Pinpoint the cell where the given text exists, returning its [X, Y] midpoint coordinate. 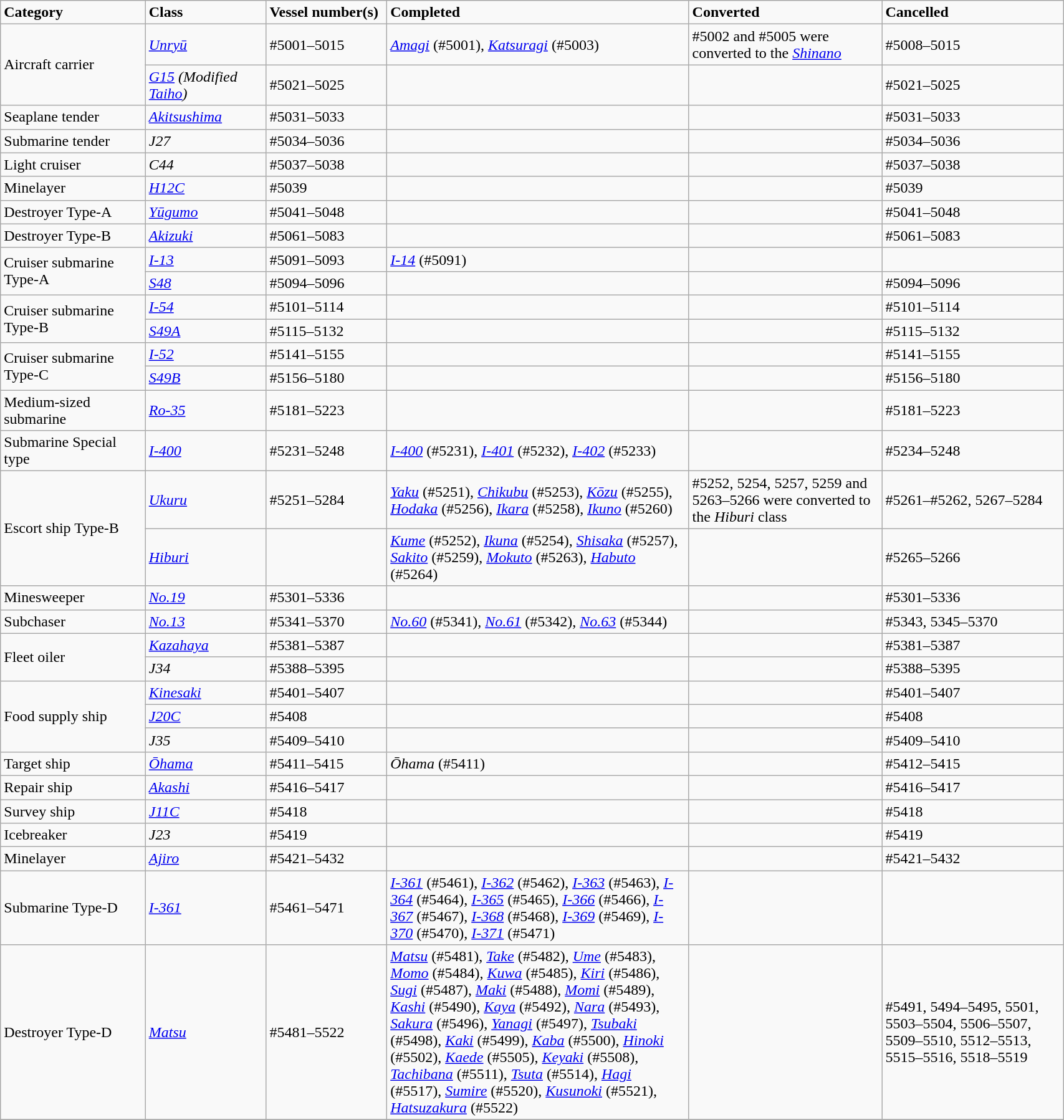
Akizuki [206, 236]
#5252, 5254, 5257, 5259 and 5263–5266 were converted to the Hiburi class [785, 500]
C44 [206, 165]
I-400 [206, 451]
#5234–5248 [972, 451]
I-400 (#5231), I-401 (#5232), I-402 (#5233) [538, 451]
Hiburi [206, 557]
J34 [206, 669]
No.60 (#5341), No.61 (#5342), No.63 (#5344) [538, 621]
#5481–5522 [327, 1032]
#5091–5093 [327, 259]
Amagi (#5001), Katsuragi (#5003) [538, 45]
H12C [206, 188]
J20C [206, 716]
Vessel number(s) [327, 12]
I-54 [206, 307]
J23 [206, 835]
Destroyer Type-D [73, 1032]
S49A [206, 331]
Yūgumo [206, 212]
Survey ship [73, 811]
#5411–5415 [327, 763]
#5341–5370 [327, 621]
Completed [538, 12]
#5001–5015 [327, 45]
Cruiser submarine Type-C [73, 366]
#5008–5015 [972, 45]
Medium-sized submarine [73, 410]
I-14 (#5091) [538, 259]
#5412–5415 [972, 763]
Destroyer Type-B [73, 236]
Converted [785, 12]
Submarine Type-D [73, 907]
Food supply ship [73, 716]
J11C [206, 811]
Repair ship [73, 787]
Cruiser submarine Type-A [73, 271]
S48 [206, 283]
#5343, 5345–5370 [972, 621]
I-13 [206, 259]
Cruiser submarine Type-B [73, 318]
I-361 [206, 907]
#5461–5471 [327, 907]
Akitsushima [206, 117]
G15 (Modified Taiho) [206, 85]
Escort ship Type-B [73, 529]
Matsu [206, 1032]
Aircraft carrier [73, 65]
#5265–5266 [972, 557]
J27 [206, 141]
Light cruiser [73, 165]
Class [206, 12]
Kazahaya [206, 645]
Submarine Special type [73, 451]
Yaku (#5251), Chikubu (#5253), Kōzu (#5255), Hodaka (#5256), Ikara (#5258), Ikuno (#5260) [538, 500]
#5002 and #5005 were converted to the Shinano [785, 45]
#5251–5284 [327, 500]
Cancelled [972, 12]
Subchaser [73, 621]
Ro-35 [206, 410]
Kume (#5252), Ikuna (#5254), Shisaka (#5257), Sakito (#5259), Mokuto (#5263), Habuto (#5264) [538, 557]
Target ship [73, 763]
Destroyer Type-A [73, 212]
Submarine tender [73, 141]
Icebreaker [73, 835]
No.19 [206, 598]
#5231–5248 [327, 451]
Fleet oiler [73, 657]
Kinesaki [206, 692]
Seaplane tender [73, 117]
No.13 [206, 621]
Ōhama [206, 763]
Unryū [206, 45]
Akashi [206, 787]
S49B [206, 378]
Minesweeper [73, 598]
Ōhama (#5411) [538, 763]
Category [73, 12]
#5491, 5494–5495, 5501, 5503–5504, 5506–5507, 5509–5510, 5512–5513, 5515–5516, 5518–5519 [972, 1032]
Ajiro [206, 859]
J35 [206, 740]
#5261–#5262, 5267–5284 [972, 500]
Ukuru [206, 500]
I-52 [206, 355]
